Pinpoint the cell where the given text exists, returning its [X, Y] midpoint coordinate. 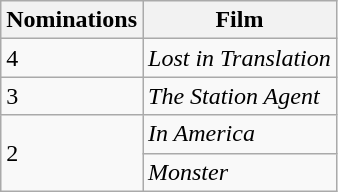
Lost in Translation [239, 58]
Film [239, 20]
3 [72, 96]
The Station Agent [239, 96]
2 [72, 153]
4 [72, 58]
Nominations [72, 20]
In America [239, 134]
Monster [239, 172]
